Extract the [X, Y] coordinate from the center of the cell holding the provided text.  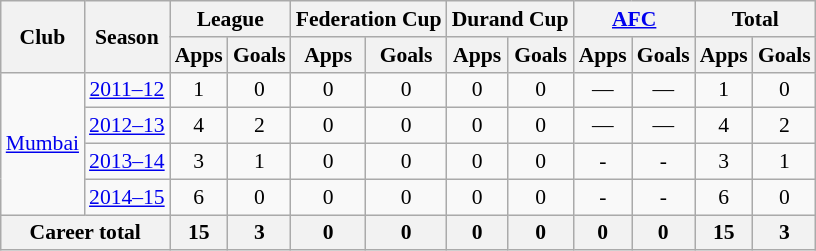
Club [42, 36]
Mumbai [42, 143]
2012–13 [127, 126]
2013–14 [127, 162]
AFC [634, 19]
Career total [86, 233]
2014–15 [127, 197]
Federation Cup [369, 19]
League [230, 19]
2011–12 [127, 90]
Total [756, 19]
Season [127, 36]
Durand Cup [510, 19]
